Pinpoint the cell where the given text exists, returning its [X, Y] midpoint coordinate. 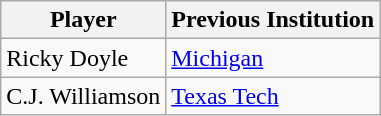
Player [84, 20]
Michigan [273, 58]
Texas Tech [273, 96]
Previous Institution [273, 20]
Ricky Doyle [84, 58]
C.J. Williamson [84, 96]
